Determine the [x, y] coordinate at the center of the cell enclosing the given text.  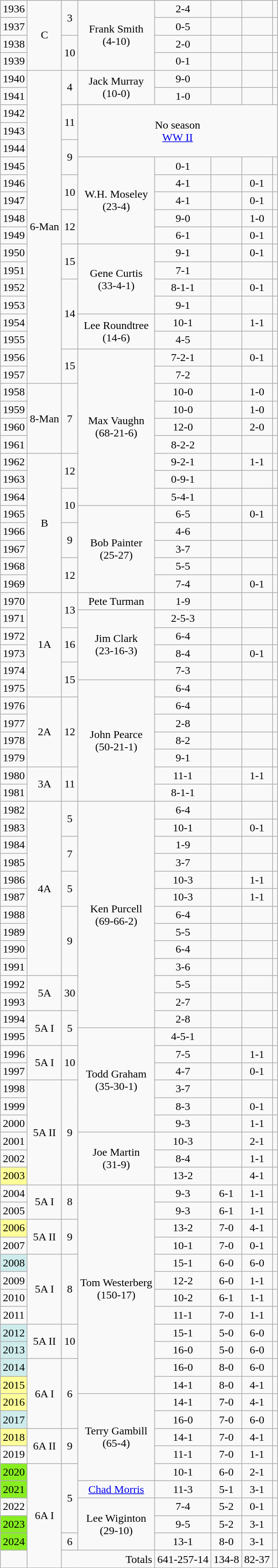
0-9-1 [183, 479]
1941 [14, 96]
4-5-1 [183, 1036]
7-2-1 [183, 357]
2024 [14, 1541]
1996 [14, 1054]
8-2 [183, 740]
1994 [14, 1019]
0-5 [183, 27]
1960 [14, 427]
12-2 [183, 1280]
1965 [14, 514]
1957 [14, 375]
Joe Martin(31-9) [116, 1158]
7-5 [183, 1054]
6-5 [183, 514]
641-257-14 [183, 1559]
7-2 [183, 375]
1968 [14, 566]
1953 [14, 305]
2012 [14, 1333]
1951 [14, 270]
1958 [14, 392]
1991 [14, 967]
Pete Turman [116, 601]
1963 [14, 479]
Gene Curtis(33-4-1) [116, 279]
1945 [14, 166]
2013 [14, 1350]
Tom Westerberg(150-17) [116, 1289]
1981 [14, 793]
1978 [14, 740]
7-1 [183, 270]
2017 [14, 1420]
6-Man [45, 227]
8-3 [183, 1106]
1940 [14, 79]
Todd Graham(35-30-1) [116, 1080]
1967 [14, 549]
1946 [14, 183]
8-2-2 [183, 444]
2-7 [183, 1002]
1985 [14, 862]
1995 [14, 1036]
1961 [14, 444]
1997 [14, 1072]
4 [69, 87]
1989 [14, 932]
2000 [14, 1124]
2-4 [183, 9]
11-3 [183, 1489]
2004 [14, 1193]
3-6 [183, 967]
2A [45, 732]
30 [69, 993]
1950 [14, 253]
5-1 [227, 1489]
1973 [14, 653]
1962 [14, 462]
1992 [14, 984]
2018 [14, 1437]
2003 [14, 1176]
1970 [14, 601]
2005 [14, 1211]
2021 [14, 1489]
8-Man [45, 418]
1955 [14, 340]
1939 [14, 61]
Totals [78, 1559]
1998 [14, 1089]
1A [45, 645]
5-4-1 [183, 496]
2002 [14, 1158]
4-6 [183, 532]
2016 [14, 1402]
14 [69, 314]
1972 [14, 636]
1949 [14, 236]
2015 [14, 1385]
3 [69, 18]
2008 [14, 1263]
2009 [14, 1280]
1986 [14, 880]
1964 [14, 496]
1987 [14, 897]
Max Vaughn(68-21-6) [116, 427]
4-5 [183, 340]
W.H. Moseley(23-4) [116, 200]
1943 [14, 131]
Jim Clark(23-16-3) [116, 645]
1999 [14, 1106]
1952 [14, 288]
1969 [14, 584]
5A [45, 993]
1993 [14, 1002]
1975 [14, 688]
2022 [14, 1507]
Terry Gambill(65-4) [116, 1437]
Chad Morris [116, 1489]
2020 [14, 1472]
2006 [14, 1228]
1944 [14, 148]
1948 [14, 218]
10-2 [183, 1298]
John Pearce(50-21-1) [116, 740]
1988 [14, 915]
1937 [14, 27]
1976 [14, 706]
1956 [14, 357]
1990 [14, 949]
2007 [14, 1245]
16 [69, 645]
82-37 [257, 1559]
12-0 [183, 427]
3A [45, 784]
1980 [14, 776]
Bob Painter(25-27) [116, 549]
1942 [14, 113]
Jack Murray(10-0) [116, 87]
1959 [14, 410]
4A [45, 889]
No seasonWW II [177, 131]
134-8 [227, 1559]
7-3 [183, 671]
1983 [14, 828]
1954 [14, 323]
9-2-1 [183, 462]
Lee Roundtree(14-6) [116, 331]
1966 [14, 532]
2011 [14, 1315]
6A II [45, 1446]
1974 [14, 671]
Frank Smith(4-10) [116, 35]
13 [69, 610]
B [45, 523]
2-5-3 [183, 619]
2014 [14, 1368]
1938 [14, 44]
13-1 [183, 1541]
2023 [14, 1524]
1971 [14, 619]
C [45, 35]
Ken Purcell(69-66-2) [116, 915]
1936 [14, 9]
1982 [14, 810]
1977 [14, 723]
9-5 [183, 1524]
2019 [14, 1455]
2001 [14, 1141]
2010 [14, 1298]
1984 [14, 845]
1947 [14, 200]
4-7 [183, 1072]
1979 [14, 758]
Lee Wiginton(29-10) [116, 1524]
